Determine the [x, y] coordinate at the center of the cell enclosing the given text.  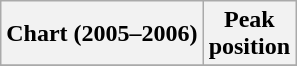
Chart (2005–2006) [102, 34]
Peakposition [249, 34]
